Extract the [X, Y] coordinate from the center of the cell holding the provided text.  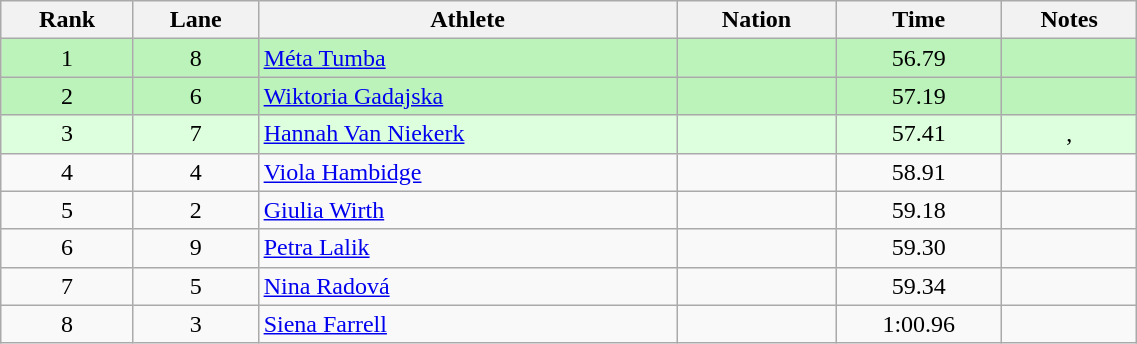
Wiktoria Gadajska [468, 96]
59.34 [919, 286]
, [1070, 134]
Petra Lalik [468, 248]
Méta Tumba [468, 58]
Siena Farrell [468, 324]
Notes [1070, 20]
Viola Hambidge [468, 172]
Lane [196, 20]
58.91 [919, 172]
59.30 [919, 248]
Athlete [468, 20]
Hannah Van Niekerk [468, 134]
1 [68, 58]
59.18 [919, 210]
9 [196, 248]
Rank [68, 20]
1:00.96 [919, 324]
Nation [756, 20]
57.41 [919, 134]
Giulia Wirth [468, 210]
Nina Radová [468, 286]
57.19 [919, 96]
56.79 [919, 58]
Time [919, 20]
